For the text-containing cell, return its midpoint in [X, Y] coordinate format. 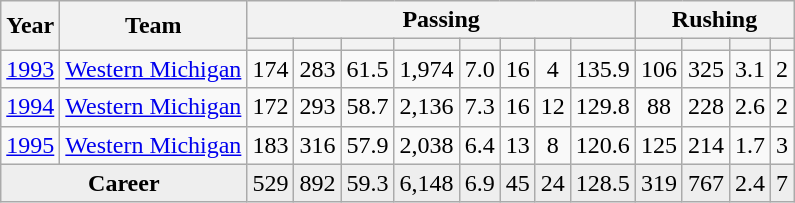
172 [270, 107]
228 [706, 107]
128.5 [602, 183]
88 [658, 107]
7.3 [480, 107]
135.9 [602, 69]
2.4 [750, 183]
45 [518, 183]
6.9 [480, 183]
1.7 [750, 145]
58.7 [368, 107]
283 [318, 69]
Rushing [714, 20]
2,136 [426, 107]
57.9 [368, 145]
4 [552, 69]
125 [658, 145]
767 [706, 183]
13 [518, 145]
129.8 [602, 107]
174 [270, 69]
120.6 [602, 145]
529 [270, 183]
Career [124, 183]
293 [318, 107]
Passing [441, 20]
6,148 [426, 183]
1,974 [426, 69]
2,038 [426, 145]
7.0 [480, 69]
59.3 [368, 183]
1994 [30, 107]
183 [270, 145]
Year [30, 26]
3.1 [750, 69]
892 [318, 183]
8 [552, 145]
7 [782, 183]
6.4 [480, 145]
319 [658, 183]
106 [658, 69]
Team [154, 26]
214 [706, 145]
61.5 [368, 69]
3 [782, 145]
1993 [30, 69]
1995 [30, 145]
24 [552, 183]
316 [318, 145]
2.6 [750, 107]
12 [552, 107]
325 [706, 69]
